Scan for the cell matching the given text and deliver its (X, Y) coordinate at center. 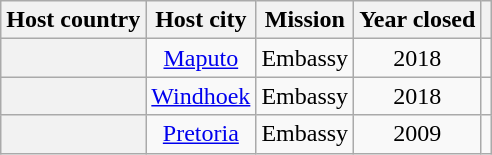
Maputo (201, 58)
Windhoek (201, 96)
Host city (201, 20)
Host country (74, 20)
Year closed (418, 20)
Pretoria (201, 134)
Mission (305, 20)
2009 (418, 134)
